Search for the cell housing the specified text and yield its [X, Y] center coordinate. 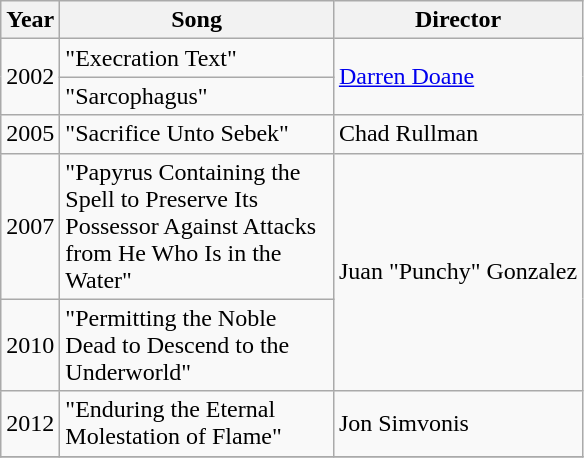
2012 [30, 424]
2007 [30, 226]
Year [30, 20]
Director [458, 20]
2010 [30, 345]
Juan "Punchy" Gonzalez [458, 272]
2005 [30, 134]
"Sacrifice Unto Sebek" [197, 134]
2002 [30, 77]
Chad Rullman [458, 134]
Jon Simvonis [458, 424]
"Papyrus Containing the Spell to Preserve Its Possessor Against Attacks from He Who Is in the Water" [197, 226]
"Permitting the Noble Dead to Descend to the Underworld" [197, 345]
Darren Doane [458, 77]
"Enduring the Eternal Molestation of Flame" [197, 424]
"Execration Text" [197, 58]
Song [197, 20]
"Sarcophagus" [197, 96]
